Search for the cell housing the specified text and yield its [X, Y] center coordinate. 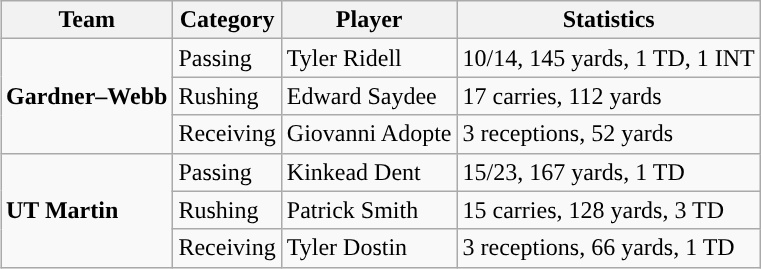
Tyler Ridell [369, 58]
Gardner–Webb [86, 96]
UT Martin [86, 210]
15 carries, 128 yards, 3 TD [608, 210]
10/14, 145 yards, 1 TD, 1 INT [608, 58]
Player [369, 20]
Kinkead Dent [369, 172]
17 carries, 112 yards [608, 96]
Team [86, 20]
Edward Saydee [369, 96]
15/23, 167 yards, 1 TD [608, 172]
Tyler Dostin [369, 248]
Patrick Smith [369, 210]
3 receptions, 66 yards, 1 TD [608, 248]
Giovanni Adopte [369, 134]
3 receptions, 52 yards [608, 134]
Statistics [608, 20]
Category [227, 20]
